Detect which cell encompasses the target text, then output its [X, Y] center coordinate. 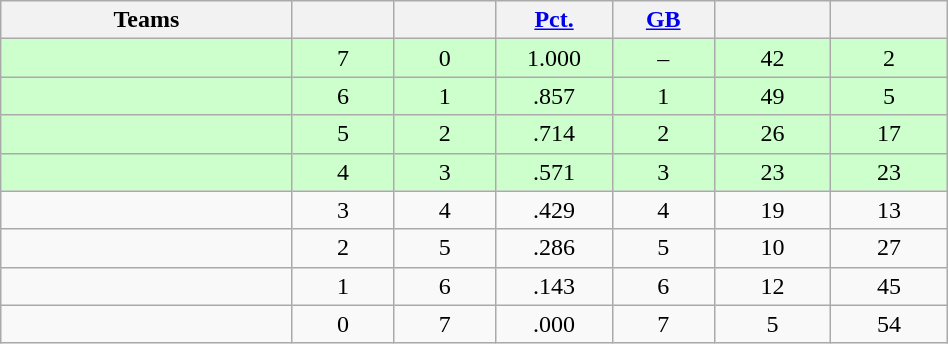
27 [890, 248]
10 [772, 248]
.714 [554, 134]
13 [890, 210]
.857 [554, 96]
.000 [554, 324]
49 [772, 96]
26 [772, 134]
Pct. [554, 20]
.286 [554, 248]
45 [890, 286]
19 [772, 210]
.143 [554, 286]
GB [663, 20]
1.000 [554, 58]
42 [772, 58]
.429 [554, 210]
– [663, 58]
54 [890, 324]
Teams [146, 20]
17 [890, 134]
.571 [554, 172]
12 [772, 286]
